Capture the cell that displays the provided text and extract its [x, y] central coordinate. 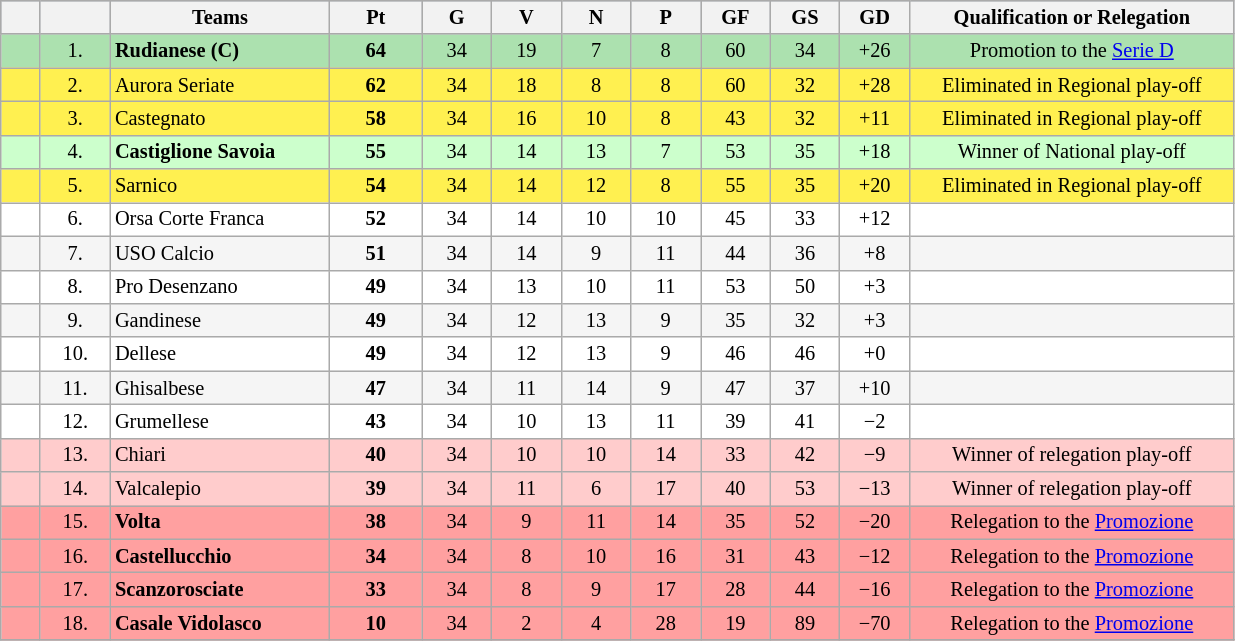
17. [75, 589]
Orsa Corte Franca [220, 219]
V [527, 17]
31 [735, 556]
51 [376, 253]
GF [735, 17]
Gandinese [220, 320]
−2 [875, 421]
64 [376, 51]
Pro Desenzano [220, 287]
58 [376, 118]
5. [75, 186]
7. [75, 253]
Winner of National play-off [1072, 152]
36 [805, 253]
1. [75, 51]
+28 [875, 85]
Casale Vidolasco [220, 623]
Castegnato [220, 118]
10. [75, 354]
41 [805, 421]
Sarnico [220, 186]
−20 [875, 522]
G [457, 17]
+0 [875, 354]
Aurora Seriate [220, 85]
Chiari [220, 455]
18 [527, 85]
Volta [220, 522]
15. [75, 522]
18. [75, 623]
3. [75, 118]
+20 [875, 186]
37 [805, 388]
13. [75, 455]
USO Calcio [220, 253]
P [666, 17]
−9 [875, 455]
Scanzorosciate [220, 589]
11. [75, 388]
+12 [875, 219]
Ghisalbese [220, 388]
−13 [875, 489]
−12 [875, 556]
89 [805, 623]
Dellese [220, 354]
9. [75, 320]
Promotion to the Serie D [1072, 51]
50 [805, 287]
2 [527, 623]
2. [75, 85]
4 [596, 623]
+18 [875, 152]
Grumellese [220, 421]
Teams [220, 17]
8. [75, 287]
14. [75, 489]
54 [376, 186]
12. [75, 421]
−70 [875, 623]
Qualification or Relegation [1072, 17]
38 [376, 522]
6. [75, 219]
Castiglione Savoia [220, 152]
Valcalepio [220, 489]
Rudianese (C) [220, 51]
62 [376, 85]
GS [805, 17]
16. [75, 556]
+8 [875, 253]
Pt [376, 17]
+10 [875, 388]
45 [735, 219]
GD [875, 17]
4. [75, 152]
+11 [875, 118]
+26 [875, 51]
−16 [875, 589]
6 [596, 489]
42 [805, 455]
Castellucchio [220, 556]
N [596, 17]
